Output the [x, y] coordinate of the center of the cell containing the given text.  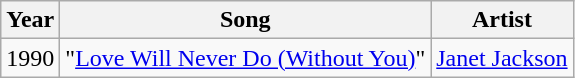
Janet Jackson [502, 58]
Artist [502, 20]
Song [246, 20]
"Love Will Never Do (Without You)" [246, 58]
1990 [30, 58]
Year [30, 20]
